Capture the cell that displays the provided text and extract its [x, y] central coordinate. 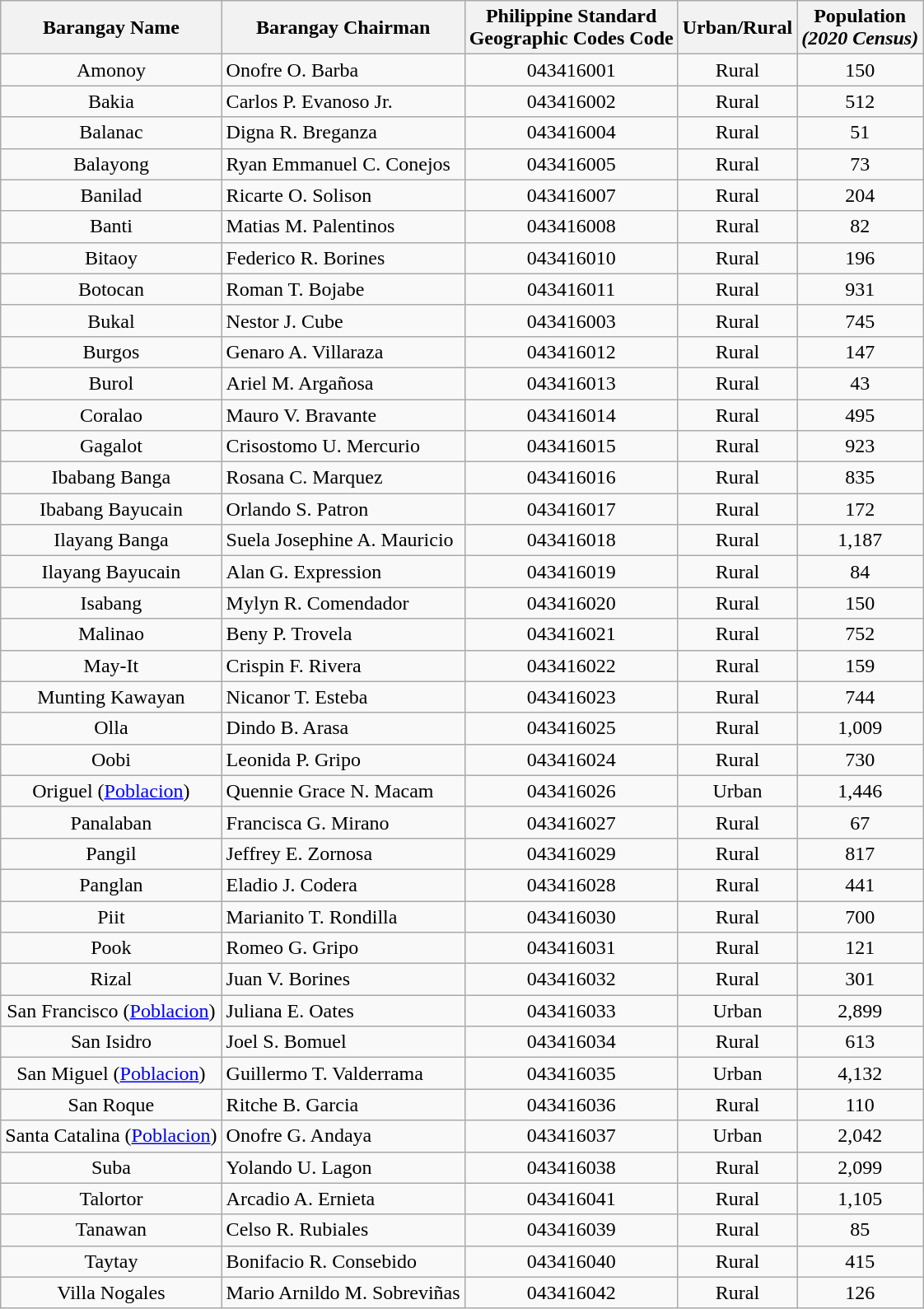
Eladio J. Codera [343, 885]
Botocan [111, 289]
Federico R. Borines [343, 258]
043416011 [572, 289]
301 [860, 979]
Suela Josephine A. Mauricio [343, 540]
Mauro V. Bravante [343, 414]
Panalaban [111, 822]
512 [860, 101]
Ibabang Bayucain [111, 509]
043416008 [572, 227]
043416026 [572, 791]
Marianito T. Rondilla [343, 917]
Carlos P. Evanoso Jr. [343, 101]
613 [860, 1042]
043416017 [572, 509]
Francisca G. Mirano [343, 822]
May-It [111, 666]
Joel S. Bomuel [343, 1042]
Gagalot [111, 446]
043416018 [572, 540]
415 [860, 1261]
043416010 [572, 258]
Bonifacio R. Consebido [343, 1261]
441 [860, 885]
Piit [111, 917]
Balayong [111, 164]
Rizal [111, 979]
Arcadio A. Ernieta [343, 1199]
Rosana C. Marquez [343, 478]
Orlando S. Patron [343, 509]
Juan V. Borines [343, 979]
Bakia [111, 101]
4,132 [860, 1073]
923 [860, 446]
Oobi [111, 760]
931 [860, 289]
Pook [111, 948]
043416030 [572, 917]
Malinao [111, 634]
043416020 [572, 603]
043416041 [572, 1199]
495 [860, 414]
Ritche B. Garcia [343, 1105]
043416016 [572, 478]
Santa Catalina (Poblacion) [111, 1136]
Guillermo T. Valderrama [343, 1073]
Nestor J. Cube [343, 320]
043416039 [572, 1230]
73 [860, 164]
043416024 [572, 760]
043416019 [572, 572]
835 [860, 478]
196 [860, 258]
Onofre O. Barba [343, 70]
043416025 [572, 728]
Alan G. Expression [343, 572]
San Miguel (Poblacion) [111, 1073]
Population (2020 Census) [860, 28]
Tanawan [111, 1230]
043416015 [572, 446]
San Isidro [111, 1042]
Banti [111, 227]
Jeffrey E. Zornosa [343, 853]
Quennie Grace N. Macam [343, 791]
752 [860, 634]
Bukal [111, 320]
Coralao [111, 414]
Bitaoy [111, 258]
Taytay [111, 1261]
Origuel (Poblacion) [111, 791]
126 [860, 1293]
043416029 [572, 853]
204 [860, 195]
Banilad [111, 195]
Crisostomo U. Mercurio [343, 446]
Ilayang Banga [111, 540]
Villa Nogales [111, 1293]
Barangay Name [111, 28]
043416040 [572, 1261]
Balanac [111, 133]
Mario Arnildo M. Sobreviñas [343, 1293]
147 [860, 352]
Nicanor T. Esteba [343, 697]
121 [860, 948]
Ibabang Banga [111, 478]
744 [860, 697]
043416035 [572, 1073]
Mylyn R. Comendador [343, 603]
043416022 [572, 666]
Dindo B. Arasa [343, 728]
Yolando U. Lagon [343, 1167]
67 [860, 822]
Crispin F. Rivera [343, 666]
043416027 [572, 822]
51 [860, 133]
700 [860, 917]
Beny P. Trovela [343, 634]
Olla [111, 728]
043416028 [572, 885]
2,899 [860, 1011]
Ryan Emmanuel C. Conejos [343, 164]
84 [860, 572]
1,446 [860, 791]
745 [860, 320]
Urban/Rural [737, 28]
Panglan [111, 885]
2,042 [860, 1136]
172 [860, 509]
043416032 [572, 979]
85 [860, 1230]
Suba [111, 1167]
043416014 [572, 414]
1,187 [860, 540]
Ilayang Bayucain [111, 572]
Amonoy [111, 70]
Juliana E. Oates [343, 1011]
Romeo G. Gripo [343, 948]
043416013 [572, 383]
Isabang [111, 603]
043416033 [572, 1011]
1,105 [860, 1199]
043416012 [572, 352]
159 [860, 666]
Philippine Standard Geographic Codes Code [572, 28]
043416038 [572, 1167]
043416042 [572, 1293]
043416023 [572, 697]
Talortor [111, 1199]
San Roque [111, 1105]
Pangil [111, 853]
Celso R. Rubiales [343, 1230]
Leonida P. Gripo [343, 760]
Burol [111, 383]
82 [860, 227]
043416003 [572, 320]
Matias M. Palentinos [343, 227]
817 [860, 853]
1,009 [860, 728]
043416001 [572, 70]
Genaro A. Villaraza [343, 352]
San Francisco (Poblacion) [111, 1011]
730 [860, 760]
043416034 [572, 1042]
Onofre G. Andaya [343, 1136]
043416031 [572, 948]
110 [860, 1105]
043416021 [572, 634]
2,099 [860, 1167]
043416002 [572, 101]
Ariel M. Argañosa [343, 383]
Digna R. Breganza [343, 133]
043416037 [572, 1136]
Ricarte O. Solison [343, 195]
043416004 [572, 133]
Munting Kawayan [111, 697]
Burgos [111, 352]
043416005 [572, 164]
043416007 [572, 195]
Roman T. Bojabe [343, 289]
Barangay Chairman [343, 28]
043416036 [572, 1105]
43 [860, 383]
